Provide the (x, y) coordinate of the cell's center where the given text is located.  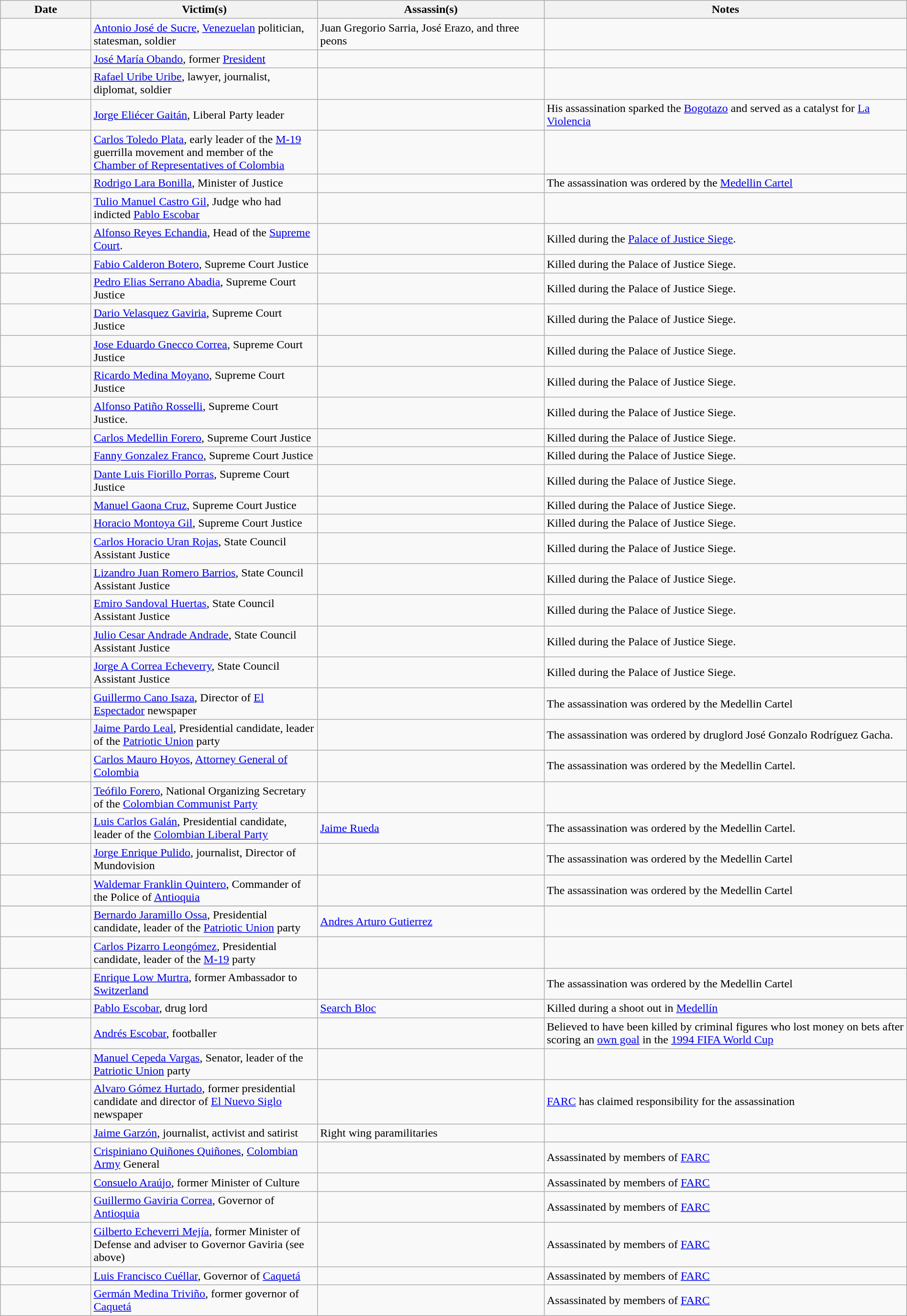
Dante Luis Fiorillo Porras, Supreme Court Justice (204, 480)
Date (46, 10)
Pedro Elias Serrano Abadia, Supreme Court Justice (204, 288)
Crispiniano Quiñones Quiñones, Colombian Army General (204, 1158)
Germán Medina Triviño, former governor of Caquetá (204, 1300)
Fabio Calderon Botero, Supreme Court Justice (204, 264)
Carlos Medellin Forero, Supreme Court Justice (204, 438)
Pablo Escobar, drug lord (204, 1008)
Jaime Pardo Leal, Presidential candidate, leader of the Patriotic Union party (204, 735)
Consuelo Araújo, former Minister of Culture (204, 1182)
José María Obando, former President (204, 59)
Jorge A Correa Echeverry, State Council Assistant Justice (204, 673)
His assassination sparked the Bogotazo and served as a catalyst for La Violencia (725, 115)
Assassin(s) (431, 10)
Andres Arturo Gutierrez (431, 921)
Guillermo Gaviria Correa, Governor of Antioquia (204, 1206)
Jorge Enrique Pulido, journalist, Director of Mundovision (204, 859)
Juan Gregorio Sarria, José Erazo, and three peons (431, 34)
Carlos Horacio Uran Rojas, State Council Assistant Justice (204, 548)
Jaime Rueda (431, 829)
Lizandro Juan Romero Barrios, State Council Assistant Justice (204, 579)
Jorge Eliécer Gaitán, Liberal Party leader (204, 115)
Search Bloc (431, 1008)
Carlos Pizarro Leongómez, Presidential candidate, leader of the M-19 party (204, 953)
FARC has claimed responsibility for the assassination (725, 1102)
Rodrigo Lara Bonilla, Minister of Justice (204, 183)
Dario Velasquez Gaviria, Supreme Court Justice (204, 320)
Luis Carlos Galán, Presidential candidate, leader of the Colombian Liberal Party (204, 829)
Rafael Uribe Uribe, lawyer, journalist, diplomat, soldier (204, 83)
Guillermo Cano Isaza, Director of El Espectador newspaper (204, 703)
Antonio José de Sucre, Venezuelan politician, statesman, soldier (204, 34)
Believed to have been killed by criminal figures who lost money on bets after scoring an own goal in the 1994 FIFA World Cup (725, 1033)
Horacio Montoya Gil, Supreme Court Justice (204, 523)
Fanny Gonzalez Franco, Supreme Court Justice (204, 456)
Teófilo Forero, National Organizing Secretary of the Colombian Communist Party (204, 797)
Victim(s) (204, 10)
Jose Eduardo Gnecco Correa, Supreme Court Justice (204, 350)
Enrique Low Murtra, former Ambassador to Switzerland (204, 984)
Gilberto Echeverri Mejía, former Minister of Defense and adviser to Governor Gaviria (see above) (204, 1244)
Bernardo Jaramillo Ossa, Presidential candidate, leader of the Patriotic Union party (204, 921)
Alfonso Patiño Rosselli, Supreme Court Justice. (204, 413)
Luis Francisco Cuéllar, Governor of Caquetá (204, 1276)
Julio Cesar Andrade Andrade, State Council Assistant Justice (204, 641)
The assassination was ordered by druglord José Gonzalo Rodríguez Gacha. (725, 735)
Alvaro Gómez Hurtado, former presidential candidate and director of El Nuevo Siglo newspaper (204, 1102)
Tulio Manuel Castro Gil, Judge who had indicted Pablo Escobar (204, 208)
Alfonso Reyes Echandia, Head of the Supreme Court. (204, 239)
Killed during a shoot out in Medellín (725, 1008)
Right wing paramilitaries (431, 1133)
Andrés Escobar, footballer (204, 1033)
Notes (725, 10)
Carlos Mauro Hoyos, Attorney General of Colombia (204, 765)
Manuel Cepeda Vargas, Senator, leader of the Patriotic Union party (204, 1064)
Jaime Garzón, journalist, activist and satirist (204, 1133)
Carlos Toledo Plata, early leader of the M-19 guerrilla movement and member of the Chamber of Representatives of Colombia (204, 152)
Ricardo Medina Moyano, Supreme Court Justice (204, 382)
Emiro Sandoval Huertas, State Council Assistant Justice (204, 610)
Manuel Gaona Cruz, Supreme Court Justice (204, 505)
Waldemar Franklin Quintero, Commander of the Police of Antioquia (204, 891)
